Scan for the cell matching the given text and deliver its [X, Y] coordinate at center. 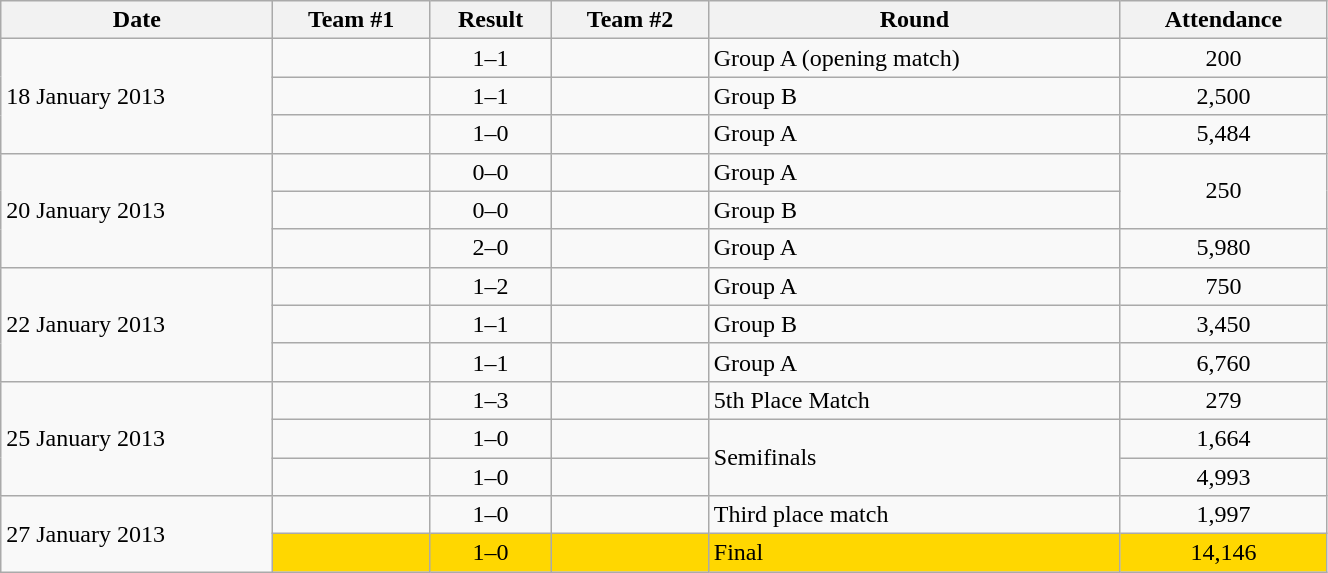
Result [490, 20]
1,997 [1223, 515]
Team #2 [630, 20]
Final [914, 553]
6,760 [1223, 362]
2,500 [1223, 96]
25 January 2013 [137, 438]
5th Place Match [914, 400]
Third place match [914, 515]
750 [1223, 286]
2–0 [490, 248]
22 January 2013 [137, 324]
Round [914, 20]
250 [1223, 191]
20 January 2013 [137, 210]
Date [137, 20]
200 [1223, 58]
3,450 [1223, 324]
4,993 [1223, 477]
Group A (opening match) [914, 58]
Team #1 [351, 20]
27 January 2013 [137, 534]
279 [1223, 400]
Attendance [1223, 20]
18 January 2013 [137, 96]
1,664 [1223, 438]
5,980 [1223, 248]
1–3 [490, 400]
Semifinals [914, 457]
5,484 [1223, 134]
1–2 [490, 286]
14,146 [1223, 553]
